Return the [x, y] coordinate for the center point of the cell that contains the specified text.  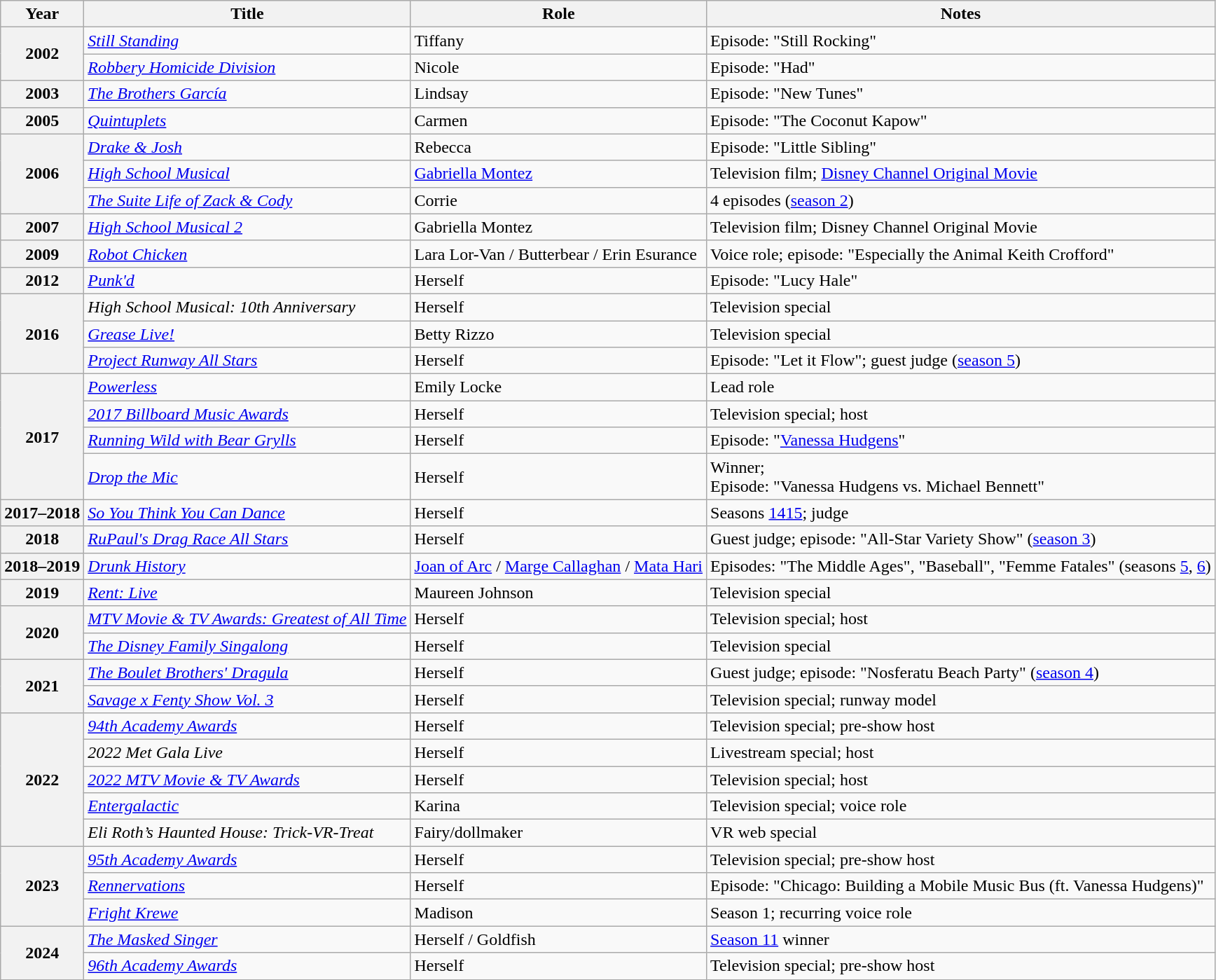
Grease Live! [247, 334]
Powerless [247, 387]
94th Academy Awards [247, 726]
Project Runway All Stars [247, 361]
The Boulet Brothers' Dragula [247, 672]
Lead role [961, 387]
Rennervations [247, 886]
Episode: "Let it Flow"; guest judge (season 5) [961, 361]
Drake & Josh [247, 147]
2018 [42, 539]
4 episodes (season 2) [961, 200]
Television special; voice role [961, 806]
Notes [961, 14]
Fairy/dollmaker [559, 833]
Joan of Arc / Marge Callaghan / Mata Hari [559, 566]
MTV Movie & TV Awards: Greatest of All Time [247, 619]
2017 [42, 437]
Episode: "The Coconut Kapow" [961, 120]
2023 [42, 886]
Drop the Mic [247, 476]
2007 [42, 227]
High School Musical: 10th Anniversary [247, 307]
Rebecca [559, 147]
Episode: "Vanessa Hudgens" [961, 441]
2006 [42, 174]
Title [247, 14]
Episode: "Lucy Hale" [961, 280]
Television special; runway model [961, 699]
2022 Met Gala Live [247, 752]
Season 1; recurring voice role [961, 913]
Voice role; episode: "Especially the Animal Keith Crofford" [961, 254]
Episode: "Chicago: Building a Mobile Music Bus (ft. Vanessa Hudgens)" [961, 886]
High School Musical 2 [247, 227]
Episodes: "The Middle Ages", "Baseball", "Femme Fatales" (seasons 5, 6) [961, 566]
95th Academy Awards [247, 860]
2012 [42, 280]
The Brothers García [247, 94]
2021 [42, 686]
Quintuplets [247, 120]
Robot Chicken [247, 254]
Madison [559, 913]
Winner; Episode: "Vanessa Hudgens vs. Michael Bennett" [961, 476]
2017–2018 [42, 513]
Still Standing [247, 41]
2018–2019 [42, 566]
The Disney Family Singalong [247, 646]
Episode: "New Tunes" [961, 94]
Nicole [559, 67]
2016 [42, 333]
Savage x Fenty Show Vol. 3 [247, 699]
Role [559, 14]
Maureen Johnson [559, 593]
2022 MTV Movie & TV Awards [247, 780]
RuPaul's Drag Race All Stars [247, 539]
2017 Billboard Music Awards [247, 414]
Tiffany [559, 41]
Corrie [559, 200]
Seasons 1415; judge [961, 513]
Episode: "Still Rocking" [961, 41]
2022 [42, 779]
Rent: Live [247, 593]
Livestream special; host [961, 752]
The Suite Life of Zack & Cody [247, 200]
2002 [42, 54]
Lindsay [559, 94]
Episode: "Little Sibling" [961, 147]
Lara Lor-Van / Butterbear / Erin Esurance [559, 254]
2024 [42, 953]
So You Think You Can Dance [247, 513]
High School Musical [247, 174]
Emily Locke [559, 387]
2009 [42, 254]
Carmen [559, 120]
Punk'd [247, 280]
The Masked Singer [247, 939]
Herself / Goldfish [559, 939]
Guest judge; episode: "All-Star Variety Show" (season 3) [961, 539]
Year [42, 14]
Guest judge; episode: "Nosferatu Beach Party" (season 4) [961, 672]
2005 [42, 120]
Eli Roth’s Haunted House: Trick-VR-Treat [247, 833]
96th Academy Awards [247, 966]
Entergalactic [247, 806]
Karina [559, 806]
Season 11 winner [961, 939]
VR web special [961, 833]
2020 [42, 633]
Running Wild with Bear Grylls [247, 441]
Episode: "Had" [961, 67]
2003 [42, 94]
Betty Rizzo [559, 334]
Drunk History [247, 566]
Fright Krewe [247, 913]
Robbery Homicide Division [247, 67]
2019 [42, 593]
